Pinpoint the cell where the given text exists, returning its [x, y] midpoint coordinate. 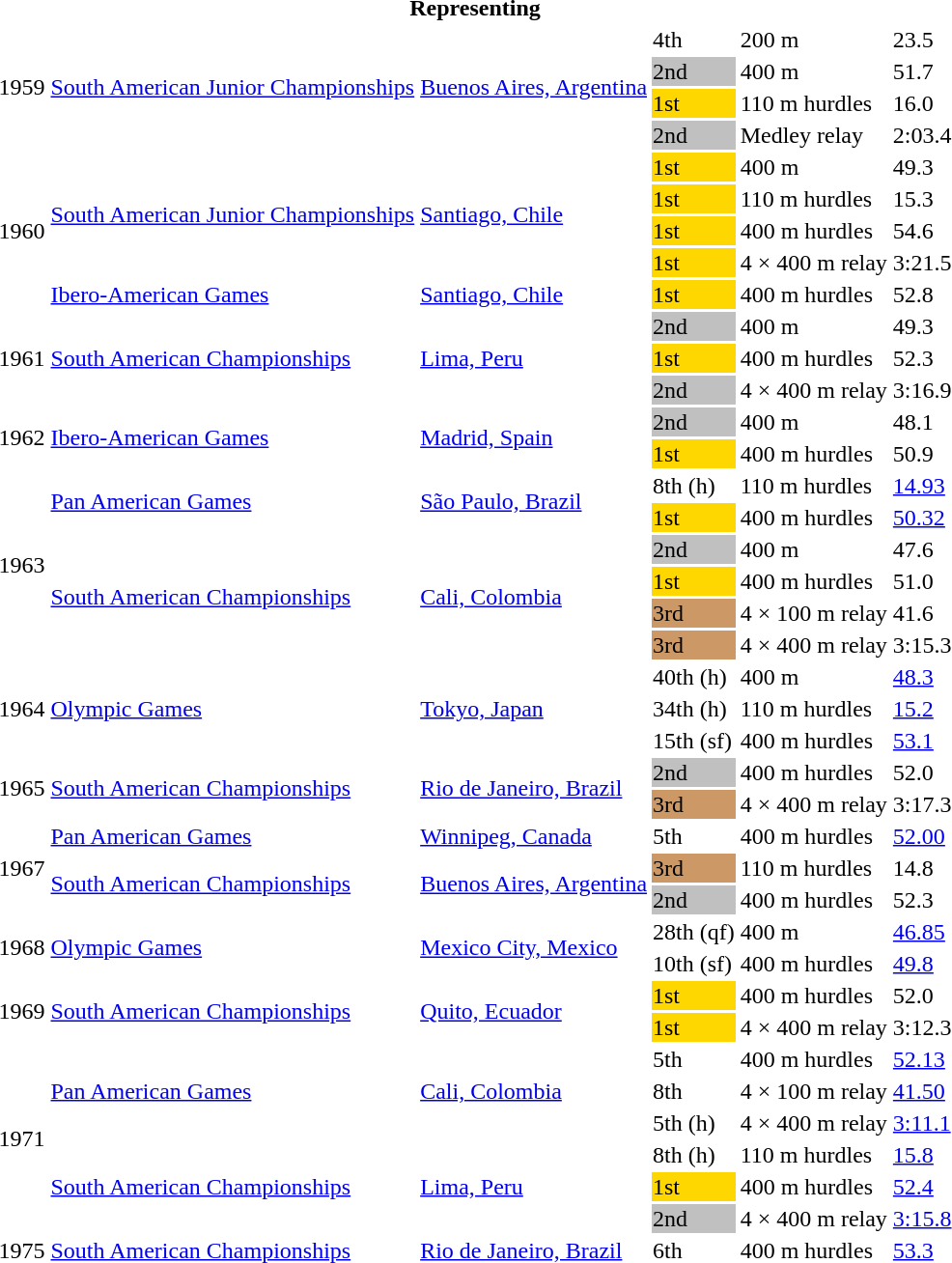
Quito, Ecuador [534, 1012]
Madrid, Spain [534, 438]
Tokyo, Japan [534, 709]
34th (h) [694, 709]
8th [694, 1091]
Mexico City, Mexico [534, 948]
200 m [813, 40]
4th [694, 40]
40th (h) [694, 677]
Winnipeg, Canada [534, 836]
Medley relay [813, 135]
Rio de Janeiro, Brazil [534, 788]
10th (sf) [694, 964]
28th (qf) [694, 932]
5th (h) [694, 1123]
15th (sf) [694, 741]
São Paulo, Brazil [534, 502]
